Pinpoint the cell where the given text exists, returning its (X, Y) midpoint coordinate. 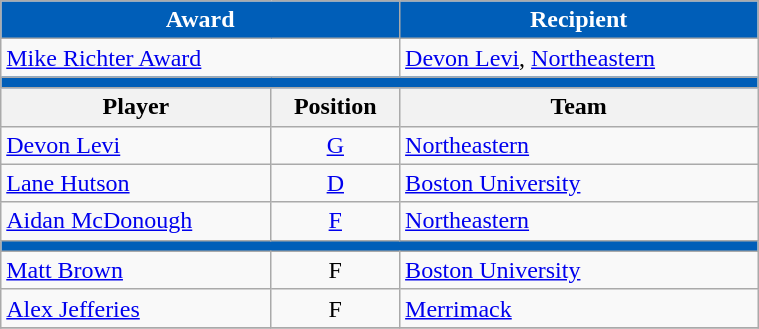
Mike Richter Award (200, 58)
D (336, 183)
Alex Jefferies (136, 308)
Recipient (579, 20)
Matt Brown (136, 270)
Devon Levi, Northeastern (579, 58)
Team (579, 107)
Lane Hutson (136, 183)
Award (200, 20)
Merrimack (579, 308)
Aidan McDonough (136, 221)
Devon Levi (136, 145)
Position (336, 107)
G (336, 145)
Player (136, 107)
